Extract the [X, Y] coordinate from the center of the cell holding the provided text.  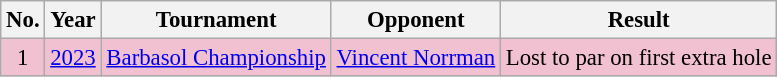
2023 [73, 58]
Year [73, 20]
Vincent Norrman [416, 58]
Tournament [216, 20]
Result [639, 20]
Opponent [416, 20]
Lost to par on first extra hole [639, 58]
Barbasol Championship [216, 58]
1 [23, 58]
No. [23, 20]
